Detect which cell encompasses the target text, then output its [x, y] center coordinate. 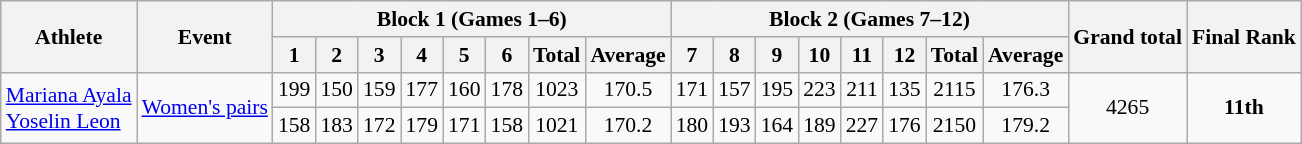
1021 [556, 126]
178 [508, 90]
Event [205, 36]
179 [422, 126]
164 [778, 126]
195 [778, 90]
Final Rank [1244, 36]
12 [904, 55]
2115 [954, 90]
179.2 [1026, 126]
8 [734, 55]
4 [422, 55]
135 [904, 90]
3 [380, 55]
10 [820, 55]
Athlete [69, 36]
189 [820, 126]
176.3 [1026, 90]
193 [734, 126]
150 [336, 90]
227 [862, 126]
9 [778, 55]
176 [904, 126]
1023 [556, 90]
Women's pairs [205, 108]
11 [862, 55]
Block 1 (Games 1–6) [472, 19]
183 [336, 126]
5 [464, 55]
2 [336, 55]
6 [508, 55]
211 [862, 90]
2150 [954, 126]
180 [692, 126]
1 [294, 55]
223 [820, 90]
160 [464, 90]
172 [380, 126]
157 [734, 90]
4265 [1128, 108]
7 [692, 55]
Block 2 (Games 7–12) [870, 19]
11th [1244, 108]
159 [380, 90]
Grand total [1128, 36]
Mariana Ayala Yoselin Leon [69, 108]
177 [422, 90]
170.2 [628, 126]
170.5 [628, 90]
199 [294, 90]
